Search for the cell housing the specified text and yield its (x, y) center coordinate. 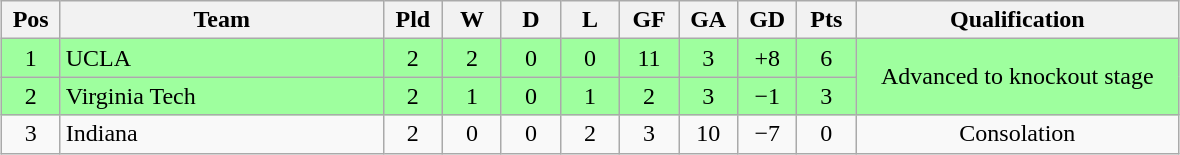
Advanced to knockout stage (1018, 77)
−7 (768, 134)
GD (768, 20)
W (472, 20)
GA (708, 20)
Indiana (222, 134)
+8 (768, 58)
Consolation (1018, 134)
Virginia Tech (222, 96)
UCLA (222, 58)
Qualification (1018, 20)
L (590, 20)
GF (650, 20)
10 (708, 134)
Team (222, 20)
Pld (412, 20)
Pts (826, 20)
−1 (768, 96)
Pos (30, 20)
11 (650, 58)
D (530, 20)
6 (826, 58)
